Determine the (x, y) coordinate at the center of the cell enclosing the given text.  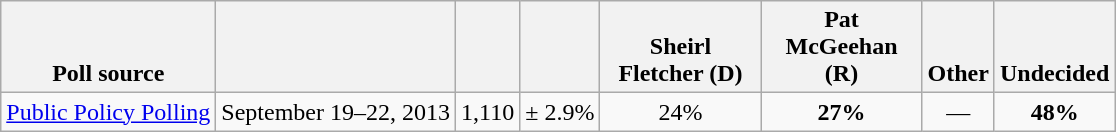
Public Policy Polling (108, 112)
Other (958, 47)
— (958, 112)
Poll source (108, 47)
PatMcGeehan (R) (842, 47)
48% (1054, 112)
± 2.9% (560, 112)
27% (842, 112)
24% (680, 112)
September 19–22, 2013 (336, 112)
SheirlFletcher (D) (680, 47)
1,110 (488, 112)
Undecided (1054, 47)
